Determine the [x, y] coordinate at the center of the cell enclosing the given text.  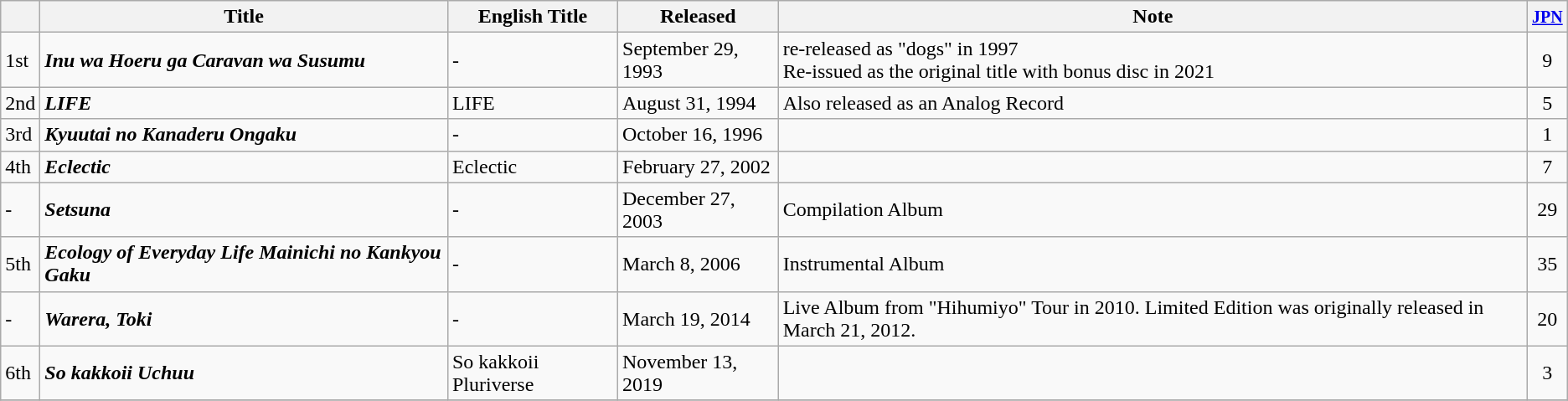
4th [20, 167]
Also released as an Analog Record [1153, 103]
Compilation Album [1153, 209]
Instrumental Album [1153, 265]
November 13, 2019 [699, 373]
English Title [533, 17]
So kakkoii Uchuu [245, 373]
3rd [20, 135]
October 16, 1996 [699, 135]
Ecology of Everyday Life Mainichi no Kankyou Gaku [245, 265]
1st [20, 60]
35 [1547, 265]
29 [1547, 209]
So kakkoii Pluriverse [533, 373]
5 [1547, 103]
Kyuutai no Kanaderu Ongaku [245, 135]
5th [20, 265]
Setsuna [245, 209]
re-released as "dogs" in 1997Re-issued as the original title with bonus disc in 2021 [1153, 60]
6th [20, 373]
December 27, 2003 [699, 209]
August 31, 1994 [699, 103]
September 29, 1993 [699, 60]
February 27, 2002 [699, 167]
1 [1547, 135]
Title [245, 17]
7 [1547, 167]
20 [1547, 318]
3 [1547, 373]
9 [1547, 60]
March 8, 2006 [699, 265]
Live Album from "Hihumiyo" Tour in 2010. Limited Edition was originally released in March 21, 2012. [1153, 318]
JPN [1547, 17]
March 19, 2014 [699, 318]
Inu wa Hoeru ga Caravan wa Susumu [245, 60]
Released [699, 17]
Warera, Toki [245, 318]
2nd [20, 103]
Note [1153, 17]
